Return the [X, Y] coordinate for the center point of the cell that contains the specified text.  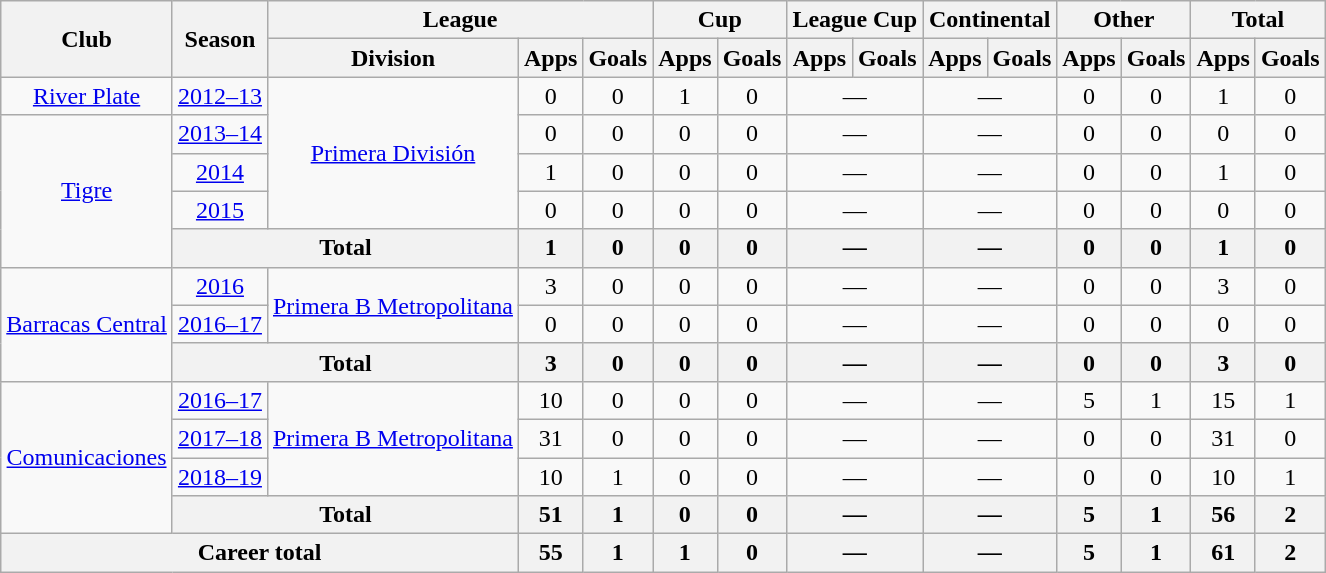
56 [1223, 515]
Continental [990, 20]
2017–18 [220, 438]
Tigre [87, 191]
51 [550, 515]
2015 [220, 210]
61 [1223, 553]
15 [1223, 400]
2013–14 [220, 134]
2018–19 [220, 477]
55 [550, 553]
Club [87, 39]
Cup [720, 20]
Comunicaciones [87, 457]
Primera División [392, 153]
Season [220, 39]
Career total [260, 553]
Barracas Central [87, 324]
League [460, 20]
Division [392, 58]
2012–13 [220, 96]
River Plate [87, 96]
2014 [220, 172]
League Cup [855, 20]
Other [1124, 20]
2016 [220, 286]
